Return the [x, y] coordinate for the center point of the cell that contains the specified text.  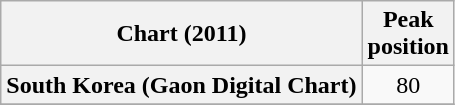
Peakposition [408, 34]
South Korea (Gaon Digital Chart) [182, 85]
80 [408, 85]
Chart (2011) [182, 34]
